For the text-containing cell, return its midpoint in [X, Y] coordinate format. 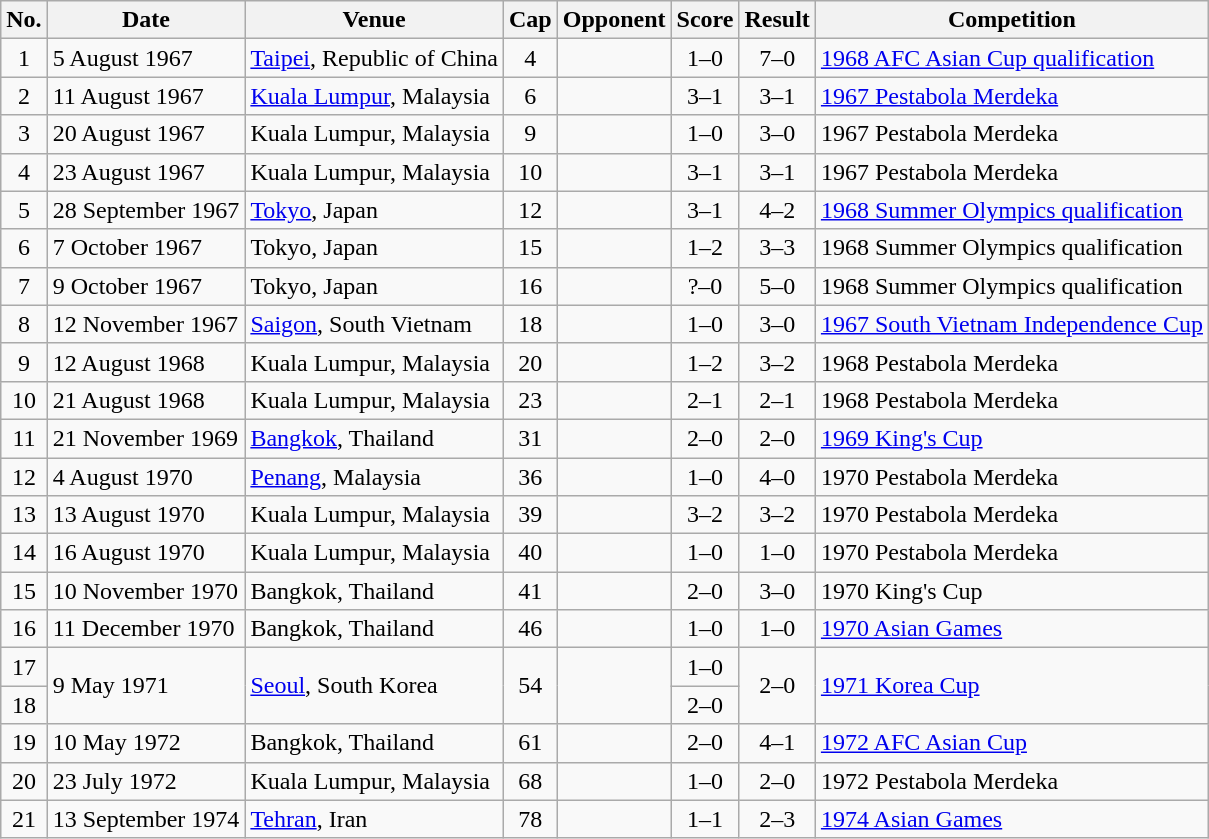
23 August 1967 [146, 172]
4–2 [777, 210]
1 [24, 58]
21 [24, 819]
13 August 1970 [146, 515]
28 September 1967 [146, 210]
1970 Asian Games [1012, 629]
23 July 1972 [146, 781]
2–3 [777, 819]
11 August 1967 [146, 96]
4–0 [777, 477]
Result [777, 20]
21 August 1968 [146, 400]
7–0 [777, 58]
7 October 1967 [146, 248]
10 November 1970 [146, 591]
1–1 [705, 819]
19 [24, 743]
1969 King's Cup [1012, 438]
Saigon, South Vietnam [374, 324]
Taipei, Republic of China [374, 58]
?–0 [705, 286]
4–1 [777, 743]
20 August 1967 [146, 134]
68 [531, 781]
3–3 [777, 248]
23 [531, 400]
Score [705, 20]
61 [531, 743]
Venue [374, 20]
9 May 1971 [146, 686]
3 [24, 134]
Opponent [614, 20]
9 October 1967 [146, 286]
Date [146, 20]
12 August 1968 [146, 362]
10 May 1972 [146, 743]
17 [24, 667]
78 [531, 819]
21 November 1969 [146, 438]
8 [24, 324]
46 [531, 629]
No. [24, 20]
1974 Asian Games [1012, 819]
1972 AFC Asian Cup [1012, 743]
13 [24, 515]
39 [531, 515]
41 [531, 591]
1970 King's Cup [1012, 591]
12 November 1967 [146, 324]
Tehran, Iran [374, 819]
40 [531, 553]
54 [531, 686]
1967 South Vietnam Independence Cup [1012, 324]
36 [531, 477]
16 August 1970 [146, 553]
Competition [1012, 20]
13 September 1974 [146, 819]
Seoul, South Korea [374, 686]
11 [24, 438]
11 December 1970 [146, 629]
Penang, Malaysia [374, 477]
1971 Korea Cup [1012, 686]
1972 Pestabola Merdeka [1012, 781]
5 August 1967 [146, 58]
7 [24, 286]
Cap [531, 20]
31 [531, 438]
1968 AFC Asian Cup qualification [1012, 58]
4 August 1970 [146, 477]
2 [24, 96]
14 [24, 553]
5–0 [777, 286]
5 [24, 210]
